Determine the (x, y) coordinate at the center of the cell enclosing the given text.  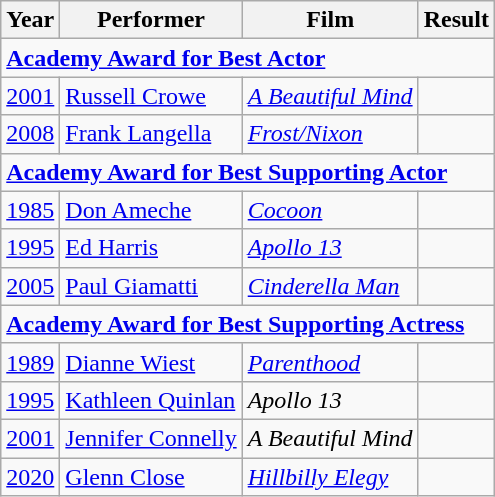
Frank Langella (151, 134)
Cocoon (330, 210)
Academy Award for Best Supporting Actor (248, 172)
Glenn Close (151, 477)
Dianne Wiest (151, 362)
Don Ameche (151, 210)
Russell Crowe (151, 96)
1989 (30, 362)
Jennifer Connelly (151, 438)
Result (456, 20)
Academy Award for Best Actor (248, 58)
Performer (151, 20)
2005 (30, 286)
Parenthood (330, 362)
Year (30, 20)
Cinderella Man (330, 286)
1985 (30, 210)
2008 (30, 134)
2020 (30, 477)
Kathleen Quinlan (151, 400)
Frost/Nixon (330, 134)
Ed Harris (151, 248)
Hillbilly Elegy (330, 477)
Academy Award for Best Supporting Actress (248, 324)
Film (330, 20)
Paul Giamatti (151, 286)
